Extract the [x, y] coordinate from the center of the cell holding the provided text.  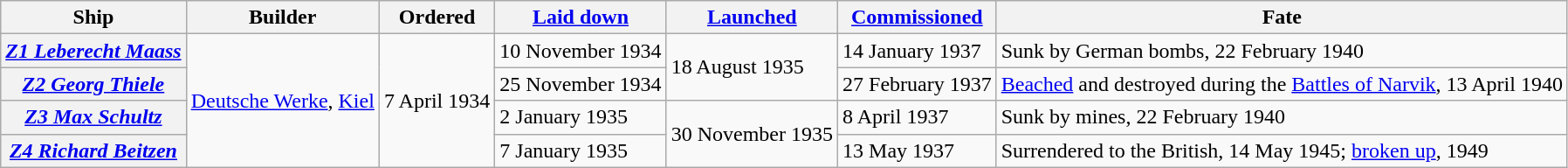
Builder [283, 17]
Launched [752, 17]
Sunk by German bombs, 22 February 1940 [1282, 51]
Z2 Georg Thiele [93, 84]
Z1 Leberecht Maass [93, 51]
Z3 Max Schultz [93, 117]
Deutsche Werke, Kiel [283, 101]
Sunk by mines, 22 February 1940 [1282, 117]
25 November 1934 [581, 84]
Commissioned [918, 17]
30 November 1935 [752, 134]
13 May 1937 [918, 150]
Fate [1282, 17]
18 August 1935 [752, 67]
Beached and destroyed during the Battles of Narvik, 13 April 1940 [1282, 84]
7 January 1935 [581, 150]
Surrendered to the British, 14 May 1945; broken up, 1949 [1282, 150]
8 April 1937 [918, 117]
Laid down [581, 17]
10 November 1934 [581, 51]
Z4 Richard Beitzen [93, 150]
27 February 1937 [918, 84]
2 January 1935 [581, 117]
14 January 1937 [918, 51]
7 April 1934 [437, 101]
Ship [93, 17]
Ordered [437, 17]
